From the cell containing the given text, extract its center point as (X, Y) coordinate. 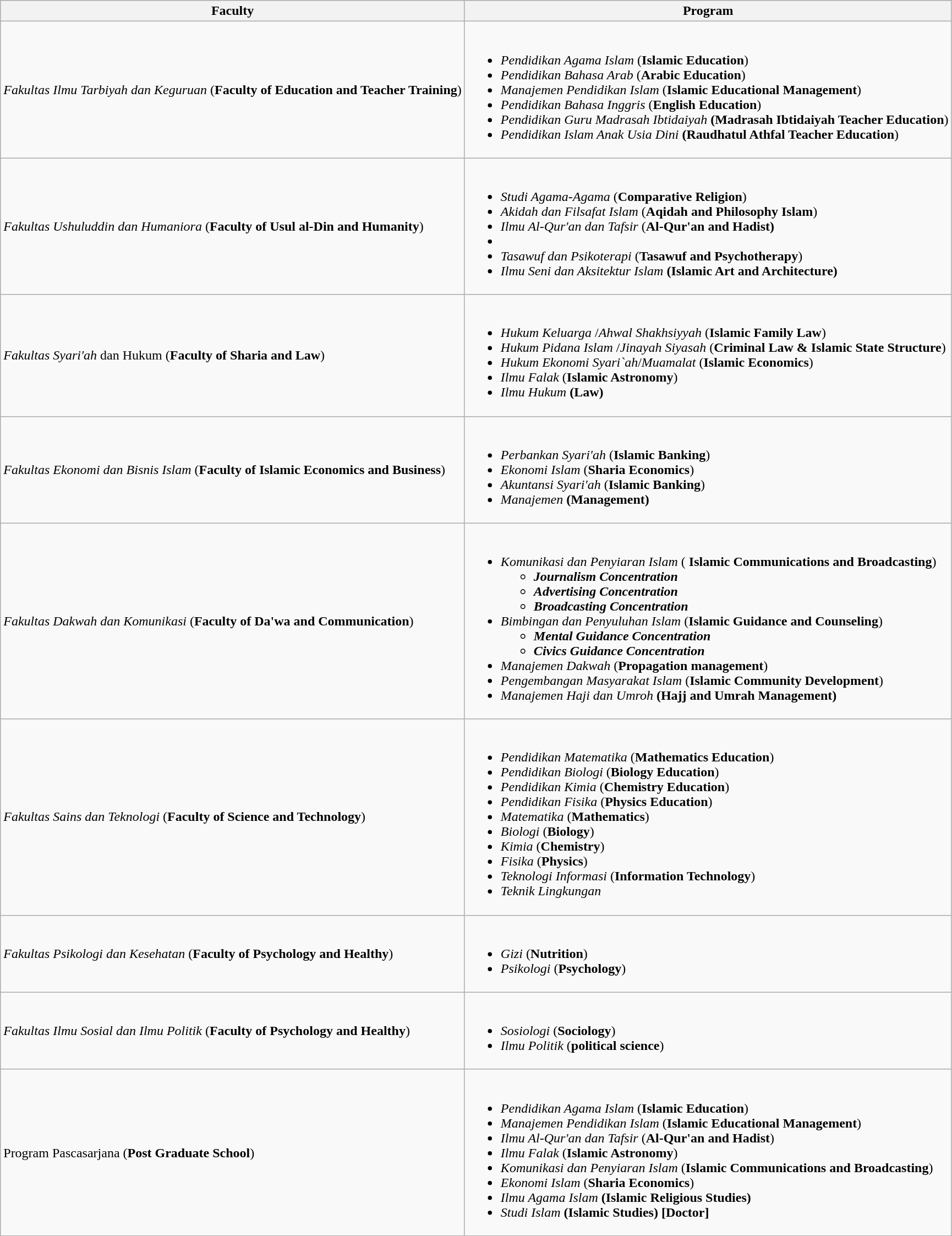
Fakultas Syari'ah dan Hukum (Faculty of Sharia and Law) (233, 356)
Fakultas Dakwah dan Komunikasi (Faculty of Da'wa and Communication) (233, 621)
Fakultas Ushuluddin dan Humaniora (Faculty of Usul al-Din and Humanity) (233, 226)
Program Pascasarjana (Post Graduate School) (233, 1152)
Fakultas Ilmu Sosial dan Ilmu Politik (Faculty of Psychology and Healthy) (233, 1031)
Fakultas Psikologi dan Kesehatan (Faculty of Psychology and Healthy) (233, 954)
Fakultas Sains dan Teknologi (Faculty of Science and Technology) (233, 817)
Gizi (Nutrition)Psikologi (Psychology) (708, 954)
Fakultas Ilmu Tarbiyah dan Keguruan (Faculty of Education and Teacher Training) (233, 90)
Fakultas Ekonomi dan Bisnis Islam (Faculty of Islamic Economics and Business) (233, 470)
Program (708, 11)
Sosiologi (Sociology)Ilmu Politik (political science) (708, 1031)
Faculty (233, 11)
Perbankan Syari'ah (Islamic Banking)Ekonomi Islam (Sharia Economics)Akuntansi Syari'ah (Islamic Banking)Manajemen (Management) (708, 470)
